Detect which cell encompasses the target text, then output its (X, Y) center coordinate. 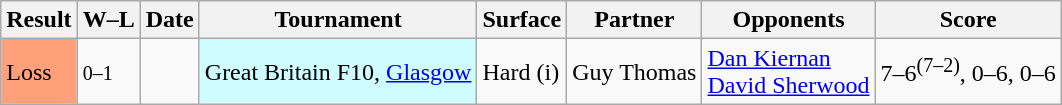
Hard (i) (522, 72)
Surface (522, 20)
Date (170, 20)
0–1 (108, 72)
Loss (39, 72)
Partner (634, 20)
Score (968, 20)
Guy Thomas (634, 72)
Result (39, 20)
Opponents (788, 20)
7–6(7–2), 0–6, 0–6 (968, 72)
Tournament (338, 20)
Dan Kiernan David Sherwood (788, 72)
W–L (108, 20)
Great Britain F10, Glasgow (338, 72)
